Detect which cell encompasses the target text, then output its [X, Y] center coordinate. 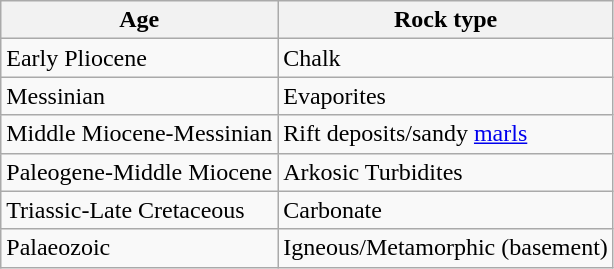
Triassic-Late Cretaceous [140, 210]
Arkosic Turbidites [446, 172]
Messinian [140, 96]
Evaporites [446, 96]
Age [140, 20]
Middle Miocene-Messinian [140, 134]
Igneous/Metamorphic (basement) [446, 248]
Paleogene-Middle Miocene [140, 172]
Early Pliocene [140, 58]
Rock type [446, 20]
Chalk [446, 58]
Palaeozoic [140, 248]
Rift deposits/sandy marls [446, 134]
Carbonate [446, 210]
